Pinpoint the cell where the given text exists, returning its (x, y) midpoint coordinate. 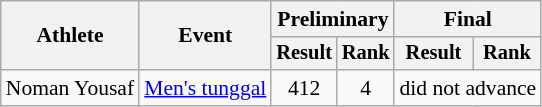
412 (304, 88)
Noman Yousaf (70, 88)
Athlete (70, 36)
Preliminary (332, 19)
did not advance (468, 88)
4 (366, 88)
Final (468, 19)
Event (205, 36)
Men's tunggal (205, 88)
